Return [x, y] of the center of cell containing provided text 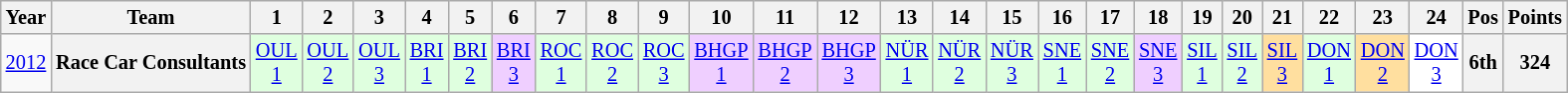
21 [1282, 17]
7 [561, 17]
9 [664, 17]
SIL2 [1242, 63]
11 [784, 17]
10 [721, 17]
SNE1 [1062, 63]
8 [612, 17]
Team [151, 17]
NÜR3 [1011, 63]
NÜR1 [908, 63]
324 [1535, 63]
5 [470, 17]
ROC2 [612, 63]
2012 [26, 63]
19 [1202, 17]
Pos [1483, 17]
ROC3 [664, 63]
Race Car Consultants [151, 63]
4 [427, 17]
DON3 [1437, 63]
BHGP3 [849, 63]
20 [1242, 17]
BHGP1 [721, 63]
23 [1383, 17]
SNE3 [1158, 63]
13 [908, 17]
BRI3 [514, 63]
2 [329, 17]
BHGP2 [784, 63]
6 [514, 17]
OUL3 [379, 63]
18 [1158, 17]
17 [1110, 17]
24 [1437, 17]
BRI1 [427, 63]
Year [26, 17]
1 [277, 17]
BRI2 [470, 63]
DON1 [1329, 63]
16 [1062, 17]
OUL1 [277, 63]
OUL2 [329, 63]
SIL1 [1202, 63]
3 [379, 17]
SNE2 [1110, 63]
15 [1011, 17]
SIL3 [1282, 63]
ROC1 [561, 63]
Points [1535, 17]
14 [960, 17]
DON2 [1383, 63]
22 [1329, 17]
12 [849, 17]
NÜR2 [960, 63]
6th [1483, 63]
